Detect which cell encompasses the target text, then output its (X, Y) center coordinate. 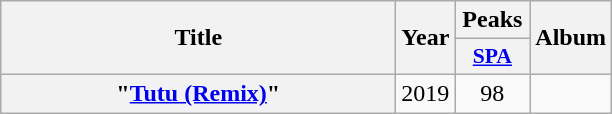
2019 (426, 93)
"Tutu (Remix)" (198, 93)
Year (426, 38)
Album (571, 38)
Title (198, 38)
Peaks (492, 20)
SPA (492, 57)
98 (492, 93)
